Capture the cell that displays the provided text and extract its (x, y) central coordinate. 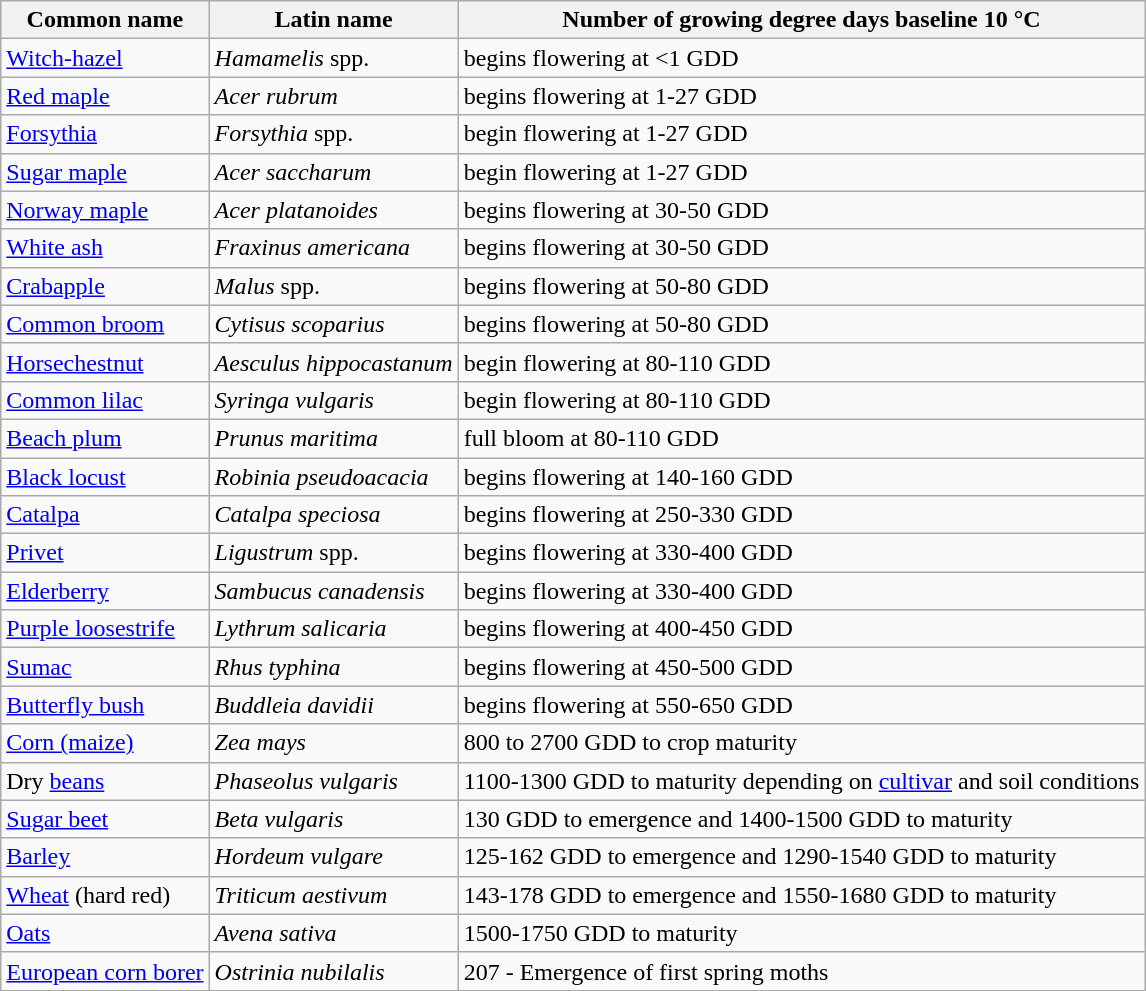
Norway maple (105, 210)
Fraxinus americana (334, 248)
Rhus typhina (334, 667)
Beach plum (105, 438)
Witch-hazel (105, 58)
Oats (105, 933)
White ash (105, 248)
Beta vulgaris (334, 819)
Red maple (105, 96)
Acer rubrum (334, 96)
Sugar beet (105, 819)
Zea mays (334, 743)
Hamamelis spp. (334, 58)
Elderberry (105, 591)
Wheat (hard red) (105, 895)
Triticum aestivum (334, 895)
Forsythia (105, 134)
Crabapple (105, 286)
Privet (105, 553)
Barley (105, 857)
begins flowering at 400-450 GDD (802, 629)
Catalpa (105, 515)
Horsechestnut (105, 362)
Buddleia davidii (334, 705)
1500-1750 GDD to maturity (802, 933)
Sugar maple (105, 172)
800 to 2700 GDD to crop maturity (802, 743)
Avena sativa (334, 933)
full bloom at 80-110 GDD (802, 438)
European corn borer (105, 971)
143-178 GDD to emergence and 1550-1680 GDD to maturity (802, 895)
207 - Emergence of first spring moths (802, 971)
Acer platanoides (334, 210)
begins flowering at 450-500 GDD (802, 667)
begins flowering at <1 GDD (802, 58)
Black locust (105, 477)
125-162 GDD to emergence and 1290-1540 GDD to maturity (802, 857)
1100-1300 GDD to maturity depending on cultivar and soil conditions (802, 781)
Malus spp. (334, 286)
Butterfly bush (105, 705)
begins flowering at 140-160 GDD (802, 477)
Ligustrum spp. (334, 553)
begins flowering at 1-27 GDD (802, 96)
begins flowering at 550-650 GDD (802, 705)
Ostrinia nubilalis (334, 971)
Common broom (105, 324)
Lythrum salicaria (334, 629)
Forsythia spp. (334, 134)
Common lilac (105, 400)
130 GDD to emergence and 1400-1500 GDD to maturity (802, 819)
Catalpa speciosa (334, 515)
Dry beans (105, 781)
Number of growing degree days baseline 10 °C (802, 20)
Syringa vulgaris (334, 400)
Purple loosestrife (105, 629)
Sumac (105, 667)
Hordeum vulgare (334, 857)
Aesculus hippocastanum (334, 362)
begins flowering at 250-330 GDD (802, 515)
Acer saccharum (334, 172)
Common name (105, 20)
Prunus maritima (334, 438)
Sambucus canadensis (334, 591)
Robinia pseudoacacia (334, 477)
Cytisus scoparius (334, 324)
Latin name (334, 20)
Phaseolus vulgaris (334, 781)
Corn (maize) (105, 743)
